Detect which cell encompasses the target text, then output its (x, y) center coordinate. 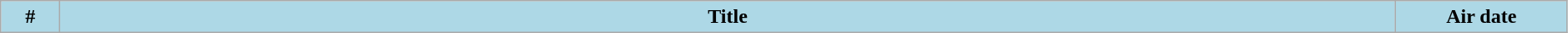
Title (728, 17)
# (30, 17)
Air date (1481, 17)
